Pinpoint the cell where the given text exists, returning its [x, y] midpoint coordinate. 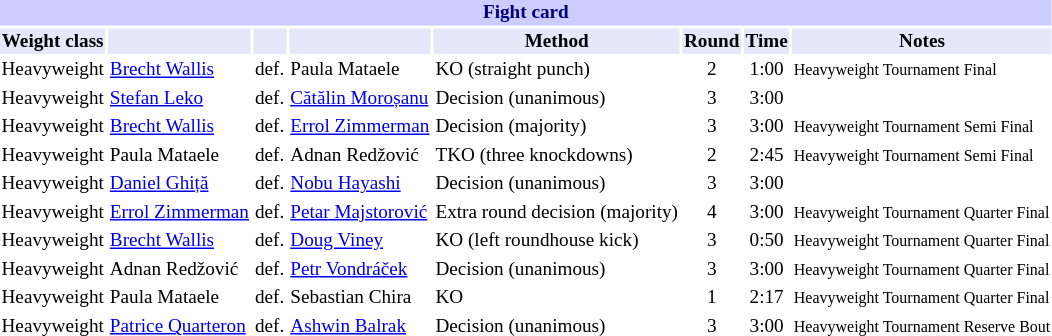
Heavyweight Tournament Final [922, 70]
2:45 [766, 155]
Notes [922, 41]
2:17 [766, 298]
Petar Majstorović [360, 213]
4 [711, 213]
Fight card [526, 13]
Sebastian Chira [360, 298]
1:00 [766, 70]
Doug Viney [360, 241]
Decision (majority) [557, 127]
1 [711, 298]
TKO (three knockdowns) [557, 155]
Petr Vondráček [360, 269]
KO [557, 298]
Method [557, 41]
Round [711, 41]
Cătălin Moroșanu [360, 99]
0:50 [766, 241]
KO (left roundhouse kick) [557, 241]
Stefan Leko [179, 99]
Time [766, 41]
Weight class [52, 41]
Daniel Ghiță [179, 184]
KO (straight punch) [557, 70]
Extra round decision (majority) [557, 213]
Nobu Hayashi [360, 184]
